For the text-containing cell, return its midpoint in [x, y] coordinate format. 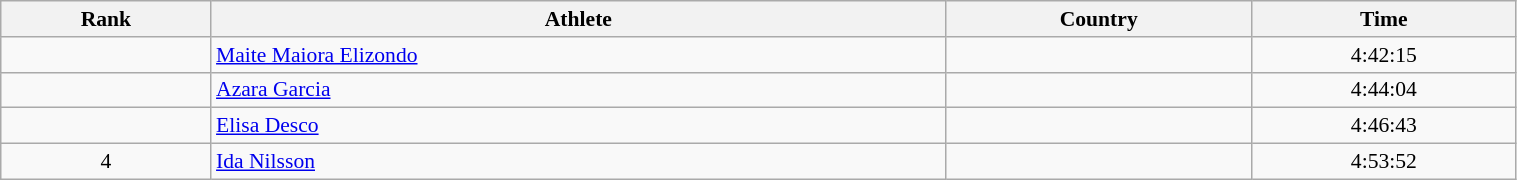
4 [106, 162]
Azara Garcia [578, 90]
4:53:52 [1384, 162]
4:42:15 [1384, 55]
4:44:04 [1384, 90]
4:46:43 [1384, 126]
Elisa Desco [578, 126]
Athlete [578, 19]
Ida Nilsson [578, 162]
Rank [106, 19]
Country [1099, 19]
Time [1384, 19]
Maite Maiora Elizondo [578, 55]
